Determine the [X, Y] coordinate at the center of the cell enclosing the given text.  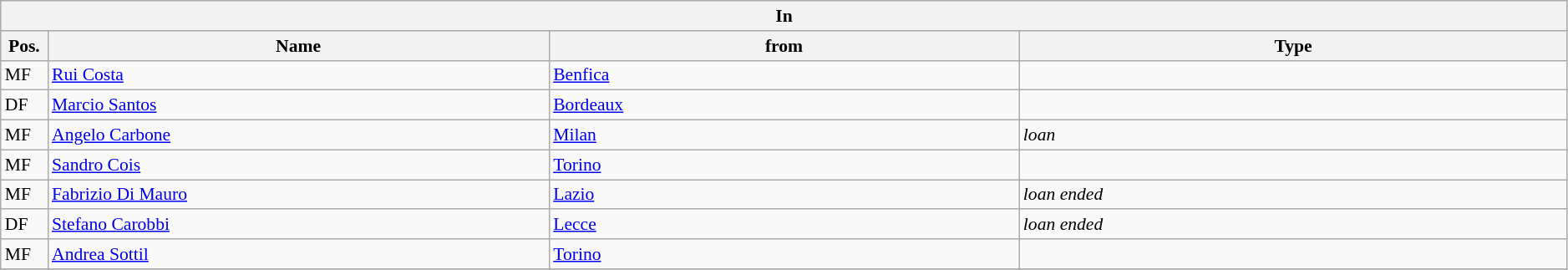
Name [298, 46]
Type [1293, 46]
Benfica [784, 75]
Bordeaux [784, 105]
Andrea Sottil [298, 254]
Rui Costa [298, 75]
Milan [784, 135]
Lecce [784, 225]
Marcio Santos [298, 105]
Pos. [24, 46]
loan [1293, 135]
Lazio [784, 195]
Stefano Carobbi [298, 225]
In [784, 16]
Angelo Carbone [298, 135]
from [784, 46]
Sandro Cois [298, 165]
Fabrizio Di Mauro [298, 195]
